Provide the [x, y] coordinate of the cell's center where the given text is located.  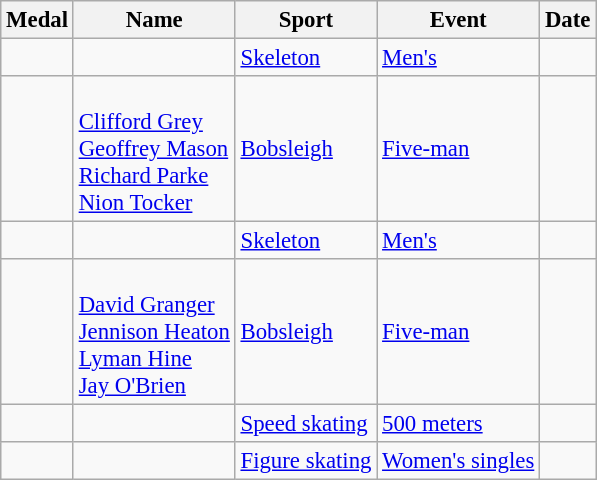
Speed skating [306, 424]
500 meters [458, 424]
Clifford GreyGeoffrey MasonRichard ParkeNion Tocker [154, 149]
Medal [38, 20]
David GrangerJennison HeatonLyman HineJay O'Brien [154, 332]
Event [458, 20]
Date [568, 20]
Name [154, 20]
Figure skating [306, 461]
Women's singles [458, 461]
Sport [306, 20]
